Provide the (X, Y) coordinate of the cell's center where the given text is located.  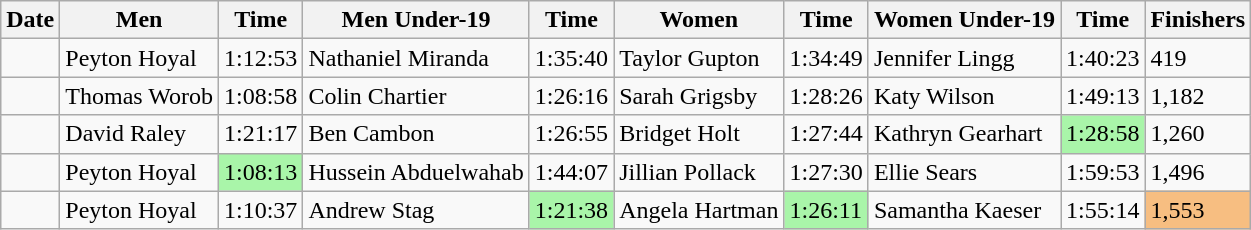
Sarah Grigsby (699, 96)
Katy Wilson (964, 96)
1:08:13 (260, 172)
Date (30, 20)
1:27:44 (826, 134)
Men Under-19 (416, 20)
Ellie Sears (964, 172)
1:55:14 (1103, 210)
1:40:23 (1103, 58)
1:35:40 (571, 58)
Jennifer Lingg (964, 58)
Jillian Pollack (699, 172)
1:21:17 (260, 134)
419 (1198, 58)
Ben Cambon (416, 134)
1:28:26 (826, 96)
1:59:53 (1103, 172)
Kathryn Gearhart (964, 134)
1,496 (1198, 172)
Hussein Abduelwahab (416, 172)
1:10:37 (260, 210)
1:26:11 (826, 210)
Angela Hartman (699, 210)
1:28:58 (1103, 134)
Finishers (1198, 20)
1:34:49 (826, 58)
1:27:30 (826, 172)
1,182 (1198, 96)
1:08:58 (260, 96)
Women (699, 20)
1:26:16 (571, 96)
1:44:07 (571, 172)
1:12:53 (260, 58)
1:26:55 (571, 134)
1,553 (1198, 210)
1:21:38 (571, 210)
Nathaniel Miranda (416, 58)
Taylor Gupton (699, 58)
Bridget Holt (699, 134)
Andrew Stag (416, 210)
1:49:13 (1103, 96)
Samantha Kaeser (964, 210)
David Raley (140, 134)
Colin Chartier (416, 96)
Women Under-19 (964, 20)
1,260 (1198, 134)
Men (140, 20)
Thomas Worob (140, 96)
